From the cell containing the given text, extract its center point as (X, Y) coordinate. 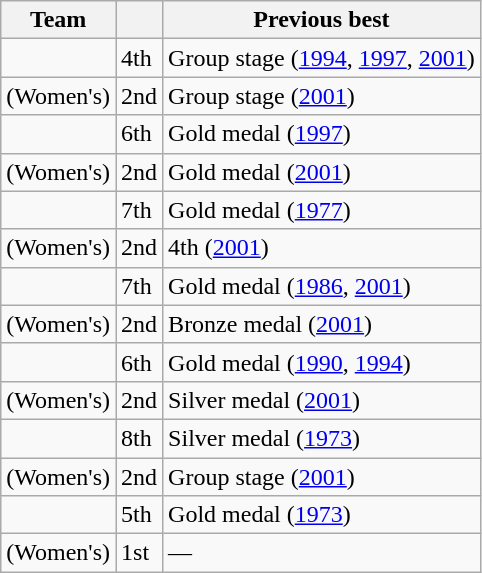
Gold medal (1990, 1994) (322, 362)
Gold medal (2001) (322, 172)
Gold medal (1986, 2001) (322, 286)
8th (140, 438)
4th (140, 58)
Group stage (1994, 1997, 2001) (322, 58)
Gold medal (1973) (322, 515)
Gold medal (1977) (322, 210)
Bronze medal (2001) (322, 324)
Gold medal (1997) (322, 134)
5th (140, 515)
4th (2001) (322, 248)
1st (140, 553)
Silver medal (2001) (322, 400)
Team (58, 20)
— (322, 553)
Silver medal (1973) (322, 438)
Previous best (322, 20)
